For the text-containing cell, return its midpoint in [X, Y] coordinate format. 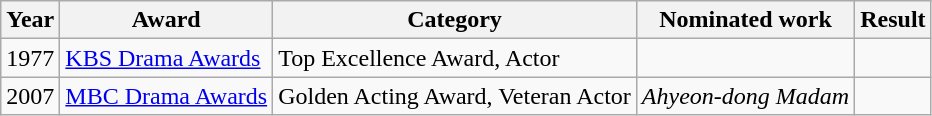
KBS Drama Awards [166, 58]
Top Excellence Award, Actor [455, 58]
MBC Drama Awards [166, 96]
Result [893, 20]
Golden Acting Award, Veteran Actor [455, 96]
Ahyeon-dong Madam [745, 96]
Category [455, 20]
2007 [30, 96]
Year [30, 20]
1977 [30, 58]
Nominated work [745, 20]
Award [166, 20]
